Scan for the cell matching the given text and deliver its [X, Y] coordinate at center. 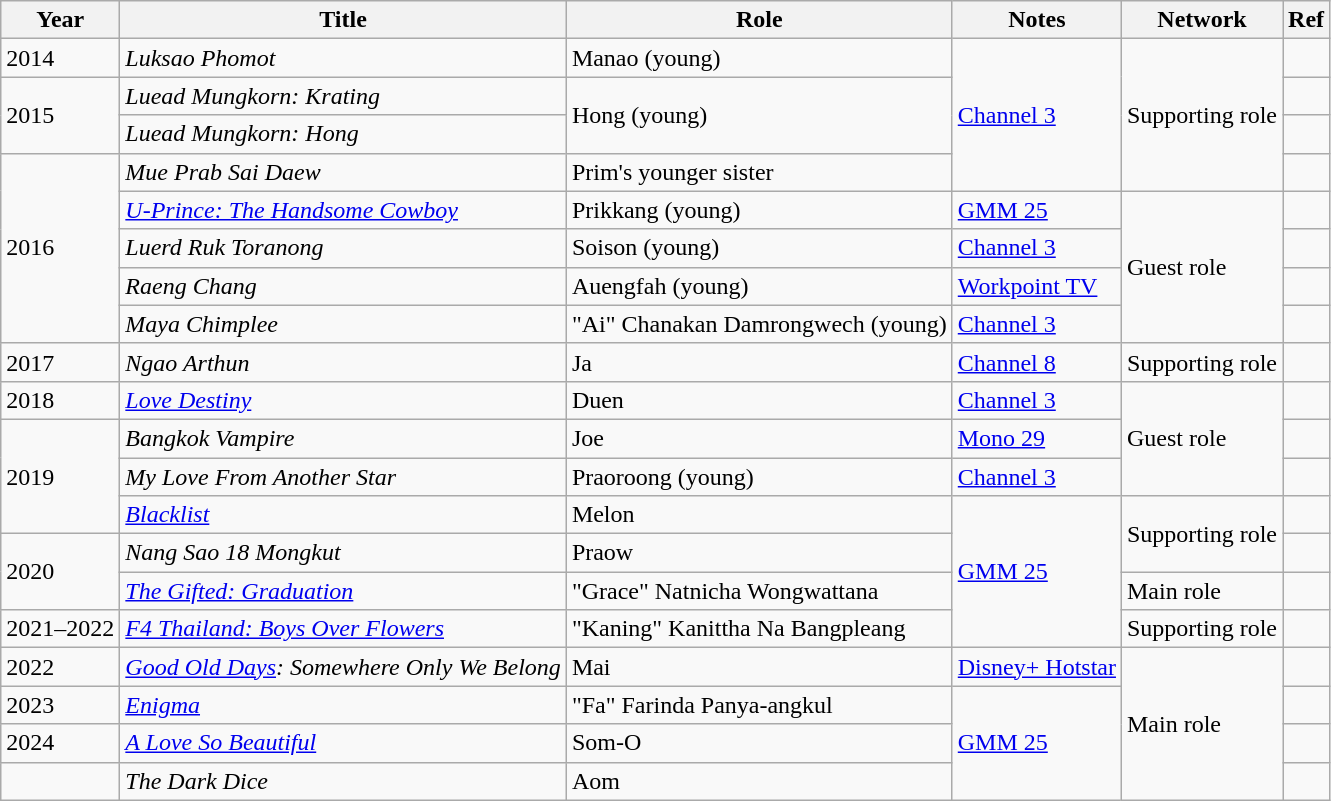
U-Prince: The Handsome Cowboy [344, 210]
"Grace" Natnicha Wongwattana [759, 591]
Mai [759, 667]
2017 [60, 362]
Luead Mungkorn: Krating [344, 96]
Prikkang (young) [759, 210]
"Kaning" Kanittha Na Bangpleang [759, 629]
Nang Sao 18 Mongkut [344, 553]
Luead Mungkorn: Hong [344, 134]
Maya Chimplee [344, 324]
The Dark Dice [344, 781]
Aom [759, 781]
Praoroong (young) [759, 477]
Raeng Chang [344, 286]
Blacklist [344, 515]
Ja [759, 362]
Title [344, 20]
2022 [60, 667]
Luerd Ruk Toranong [344, 248]
Melon [759, 515]
A Love So Beautiful [344, 743]
Ref [1306, 20]
2019 [60, 476]
My Love From Another Star [344, 477]
"Fa" Farinda Panya-angkul [759, 705]
Channel 8 [1036, 362]
Mue Prab Sai Daew [344, 172]
2024 [60, 743]
2016 [60, 248]
Duen [759, 400]
Bangkok Vampire [344, 438]
Joe [759, 438]
Workpoint TV [1036, 286]
Disney+ Hotstar [1036, 667]
Ngao Arthun [344, 362]
Hong (young) [759, 115]
Enigma [344, 705]
Year [60, 20]
The Gifted: Graduation [344, 591]
"Ai" Chanakan Damrongwech (young) [759, 324]
Role [759, 20]
Prim's younger sister [759, 172]
Notes [1036, 20]
Soison (young) [759, 248]
Network [1202, 20]
2015 [60, 115]
Praow [759, 553]
Good Old Days: Somewhere Only We Belong [344, 667]
F4 Thailand: Boys Over Flowers [344, 629]
Mono 29 [1036, 438]
2021–2022 [60, 629]
Manao (young) [759, 58]
Love Destiny [344, 400]
Som-O [759, 743]
Auengfah (young) [759, 286]
2014 [60, 58]
Luksao Phomot [344, 58]
2020 [60, 572]
2018 [60, 400]
2023 [60, 705]
